Capture the cell that displays the provided text and extract its [x, y] central coordinate. 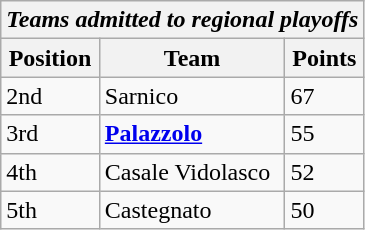
Team [192, 58]
Position [50, 58]
Palazzolo [192, 134]
Sarnico [192, 96]
Casale Vidolasco [192, 172]
2nd [50, 96]
67 [324, 96]
4th [50, 172]
5th [50, 210]
Teams admitted to regional playoffs [182, 20]
Castegnato [192, 210]
Points [324, 58]
55 [324, 134]
50 [324, 210]
52 [324, 172]
3rd [50, 134]
